Pinpoint the cell where the given text exists, returning its (x, y) midpoint coordinate. 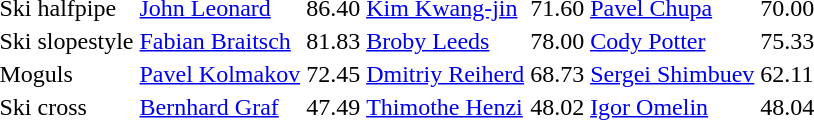
Cody Potter (672, 41)
Pavel Kolmakov (220, 74)
68.73 (558, 74)
78.00 (558, 41)
Dmitriy Reiherd (446, 74)
Broby Leeds (446, 41)
Fabian Braitsch (220, 41)
72.45 (334, 74)
81.83 (334, 41)
Sergei Shimbuev (672, 74)
